Identify which cell holds the provided text, then report its (x, y) central coordinate. 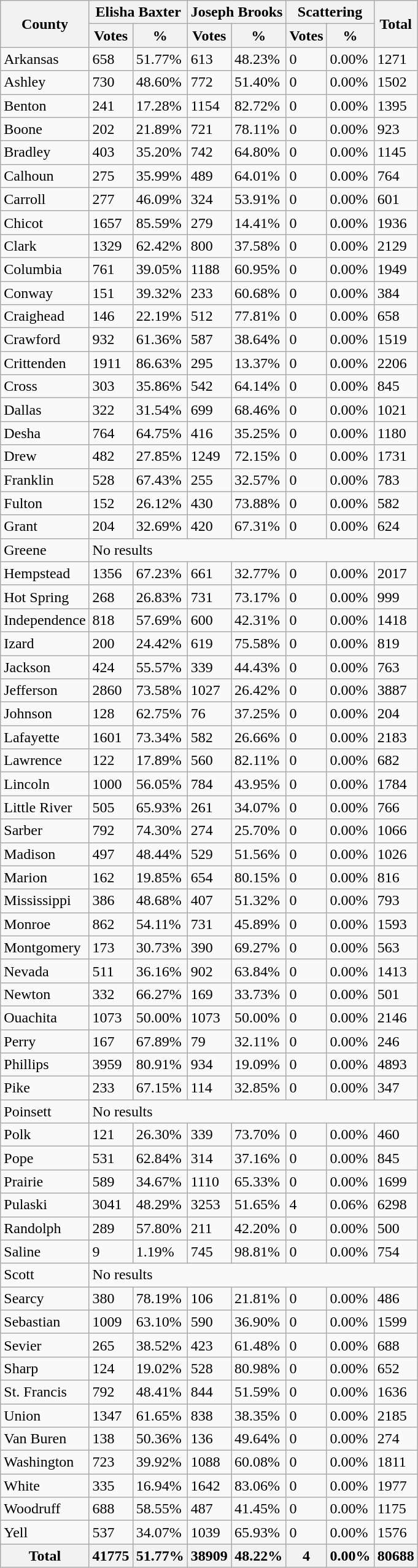
Carroll (45, 199)
Marion (45, 877)
6298 (395, 1205)
56.05% (160, 784)
43.95% (258, 784)
57.69% (160, 620)
83.06% (258, 1486)
67.43% (160, 480)
78.19% (160, 1298)
844 (209, 1392)
511 (110, 971)
Columbia (45, 269)
Yell (45, 1532)
136 (209, 1439)
542 (209, 386)
682 (395, 761)
1576 (395, 1532)
1180 (395, 433)
26.83% (160, 597)
3253 (209, 1205)
37.16% (258, 1158)
Little River (45, 807)
590 (209, 1322)
2206 (395, 363)
21.89% (160, 129)
74.30% (160, 831)
146 (110, 316)
169 (209, 994)
589 (110, 1182)
1699 (395, 1182)
39.05% (160, 269)
289 (110, 1228)
Cross (45, 386)
Sevier (45, 1345)
35.99% (160, 176)
85.59% (160, 222)
Woodruff (45, 1509)
41775 (110, 1556)
51.56% (258, 854)
60.08% (258, 1462)
32.69% (160, 527)
Izard (45, 643)
Mississippi (45, 901)
819 (395, 643)
818 (110, 620)
999 (395, 597)
1502 (395, 82)
50.36% (160, 1439)
38.35% (258, 1415)
69.27% (258, 947)
1642 (209, 1486)
335 (110, 1486)
24.42% (160, 643)
17.89% (160, 761)
37.25% (258, 714)
37.58% (258, 246)
Calhoun (45, 176)
745 (209, 1252)
Lincoln (45, 784)
65.33% (258, 1182)
Benton (45, 106)
600 (209, 620)
1519 (395, 340)
1418 (395, 620)
1599 (395, 1322)
82.72% (258, 106)
Prairie (45, 1182)
17.28% (160, 106)
489 (209, 176)
424 (110, 667)
79 (209, 1041)
1145 (395, 152)
277 (110, 199)
699 (209, 410)
48.60% (160, 82)
66.27% (160, 994)
Elisha Baxter (138, 12)
75.58% (258, 643)
2146 (395, 1017)
3959 (110, 1065)
1271 (395, 59)
587 (209, 340)
505 (110, 807)
487 (209, 1509)
Johnson (45, 714)
Crawford (45, 340)
27.85% (160, 457)
784 (209, 784)
Montgomery (45, 947)
723 (110, 1462)
51.59% (258, 1392)
167 (110, 1041)
1949 (395, 269)
Madison (45, 854)
1249 (209, 457)
1347 (110, 1415)
Chicot (45, 222)
766 (395, 807)
121 (110, 1135)
816 (395, 877)
Ouachita (45, 1017)
26.66% (258, 737)
48.29% (160, 1205)
324 (209, 199)
122 (110, 761)
13.37% (258, 363)
Saline (45, 1252)
80.98% (258, 1368)
529 (209, 854)
654 (209, 877)
384 (395, 293)
21.81% (258, 1298)
332 (110, 994)
67.23% (160, 573)
838 (209, 1415)
38.64% (258, 340)
295 (209, 363)
38909 (209, 1556)
61.48% (258, 1345)
Van Buren (45, 1439)
Joseph Brooks (237, 12)
51.65% (258, 1205)
783 (395, 480)
Scott (45, 1275)
35.25% (258, 433)
9 (110, 1252)
1027 (209, 691)
22.19% (160, 316)
34.67% (160, 1182)
1.19% (160, 1252)
48.23% (258, 59)
Drew (45, 457)
73.58% (160, 691)
512 (209, 316)
1811 (395, 1462)
2185 (395, 1415)
1154 (209, 106)
Pope (45, 1158)
63.84% (258, 971)
303 (110, 386)
486 (395, 1298)
54.11% (160, 924)
1657 (110, 222)
661 (209, 573)
1395 (395, 106)
73.88% (258, 503)
501 (395, 994)
1110 (209, 1182)
32.77% (258, 573)
932 (110, 340)
57.80% (160, 1228)
Lafayette (45, 737)
32.57% (258, 480)
423 (209, 1345)
261 (209, 807)
36.90% (258, 1322)
49.64% (258, 1439)
1731 (395, 457)
430 (209, 503)
152 (110, 503)
1413 (395, 971)
67.89% (160, 1041)
138 (110, 1439)
Independence (45, 620)
1936 (395, 222)
416 (209, 433)
241 (110, 106)
114 (209, 1088)
80.15% (258, 877)
730 (110, 82)
1175 (395, 1509)
60.68% (258, 293)
62.84% (160, 1158)
39.32% (160, 293)
76 (209, 714)
98.81% (258, 1252)
420 (209, 527)
14.41% (258, 222)
41.45% (258, 1509)
19.02% (160, 1368)
279 (209, 222)
2860 (110, 691)
1088 (209, 1462)
1026 (395, 854)
38.52% (160, 1345)
772 (209, 82)
923 (395, 129)
Phillips (45, 1065)
62.42% (160, 246)
77.81% (258, 316)
652 (395, 1368)
763 (395, 667)
63.10% (160, 1322)
1593 (395, 924)
407 (209, 901)
613 (209, 59)
1021 (395, 410)
48.44% (160, 854)
902 (209, 971)
51.40% (258, 82)
Sharp (45, 1368)
934 (209, 1065)
531 (110, 1158)
32.85% (258, 1088)
211 (209, 1228)
1784 (395, 784)
162 (110, 877)
Pulaski (45, 1205)
800 (209, 246)
403 (110, 152)
51.32% (258, 901)
53.91% (258, 199)
Randolph (45, 1228)
742 (209, 152)
35.86% (160, 386)
Dallas (45, 410)
46.09% (160, 199)
73.70% (258, 1135)
Hot Spring (45, 597)
124 (110, 1368)
44.43% (258, 667)
Hempstead (45, 573)
Sarber (45, 831)
563 (395, 947)
Fulton (45, 503)
Grant (45, 527)
Arkansas (45, 59)
Greene (45, 550)
Conway (45, 293)
460 (395, 1135)
19.85% (160, 877)
73.34% (160, 737)
Ashley (45, 82)
86.63% (160, 363)
Polk (45, 1135)
61.36% (160, 340)
Nevada (45, 971)
1188 (209, 269)
390 (209, 947)
1009 (110, 1322)
1977 (395, 1486)
16.94% (160, 1486)
67.15% (160, 1088)
County (45, 24)
42.31% (258, 620)
48.68% (160, 901)
64.75% (160, 433)
4893 (395, 1065)
60.95% (258, 269)
246 (395, 1041)
314 (209, 1158)
1039 (209, 1532)
Washington (45, 1462)
78.11% (258, 129)
Clark (45, 246)
1601 (110, 737)
Boone (45, 129)
Crittenden (45, 363)
Monroe (45, 924)
128 (110, 714)
3887 (395, 691)
Desha (45, 433)
42.20% (258, 1228)
31.54% (160, 410)
St. Francis (45, 1392)
754 (395, 1252)
Newton (45, 994)
25.70% (258, 831)
624 (395, 527)
106 (209, 1298)
64.01% (258, 176)
67.31% (258, 527)
36.16% (160, 971)
200 (110, 643)
61.65% (160, 1415)
1066 (395, 831)
72.15% (258, 457)
619 (209, 643)
347 (395, 1088)
Lawrence (45, 761)
Scattering (330, 12)
19.09% (258, 1065)
80688 (395, 1556)
482 (110, 457)
202 (110, 129)
275 (110, 176)
45.89% (258, 924)
1911 (110, 363)
48.41% (160, 1392)
862 (110, 924)
55.57% (160, 667)
151 (110, 293)
62.75% (160, 714)
255 (209, 480)
3041 (110, 1205)
537 (110, 1532)
2183 (395, 737)
2017 (395, 573)
265 (110, 1345)
26.12% (160, 503)
80.91% (160, 1065)
Poinsett (45, 1111)
82.11% (258, 761)
Franklin (45, 480)
1636 (395, 1392)
64.14% (258, 386)
58.55% (160, 1509)
Sebastian (45, 1322)
33.73% (258, 994)
322 (110, 410)
1356 (110, 573)
White (45, 1486)
1329 (110, 246)
761 (110, 269)
26.42% (258, 691)
497 (110, 854)
721 (209, 129)
386 (110, 901)
Perry (45, 1041)
2129 (395, 246)
48.22% (258, 1556)
30.73% (160, 947)
560 (209, 761)
500 (395, 1228)
793 (395, 901)
64.80% (258, 152)
268 (110, 597)
Bradley (45, 152)
Jefferson (45, 691)
Jackson (45, 667)
0.06% (350, 1205)
32.11% (258, 1041)
601 (395, 199)
35.20% (160, 152)
73.17% (258, 597)
Union (45, 1415)
Searcy (45, 1298)
Craighead (45, 316)
26.30% (160, 1135)
68.46% (258, 410)
39.92% (160, 1462)
Pike (45, 1088)
1000 (110, 784)
173 (110, 947)
380 (110, 1298)
